Pinpoint the cell where the given text exists, returning its [X, Y] midpoint coordinate. 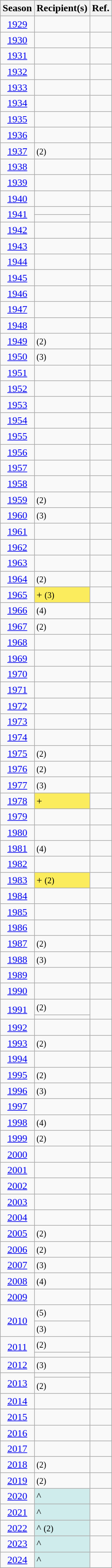
1930 [17, 40]
1992 [17, 1027]
1934 [17, 103]
1969 [17, 658]
1938 [17, 167]
2003 [17, 1202]
1937 [17, 151]
+ [62, 801]
1941 [17, 214]
1962 [17, 547]
2023 [17, 1544]
1931 [17, 56]
Ref. [100, 8]
2004 [17, 1218]
1975 [17, 753]
1951 [17, 373]
1942 [17, 230]
1959 [17, 500]
1933 [17, 87]
1940 [17, 199]
1967 [17, 626]
1994 [17, 1059]
1987 [17, 943]
1984 [17, 896]
1981 [17, 848]
1948 [17, 325]
2006 [17, 1249]
1972 [17, 706]
2016 [17, 1433]
1957 [17, 468]
2018 [17, 1465]
1989 [17, 975]
2013 [17, 1383]
1999 [17, 1138]
1976 [17, 769]
1979 [17, 817]
1968 [17, 642]
1960 [17, 516]
2017 [17, 1449]
1973 [17, 722]
2021 [17, 1512]
2011 [17, 1347]
1944 [17, 262]
2000 [17, 1154]
(5) [62, 1313]
1945 [17, 278]
2012 [17, 1365]
2010 [17, 1321]
1929 [17, 24]
1988 [17, 959]
+ (2) [62, 880]
2008 [17, 1281]
1963 [17, 563]
1961 [17, 531]
1983 [17, 880]
2002 [17, 1186]
Season [17, 8]
1998 [17, 1122]
1947 [17, 309]
1953 [17, 404]
1952 [17, 389]
2020 [17, 1496]
1991 [17, 1010]
2015 [17, 1417]
2022 [17, 1528]
1980 [17, 833]
1997 [17, 1107]
1990 [17, 991]
1943 [17, 246]
1955 [17, 436]
1950 [17, 357]
1956 [17, 452]
1954 [17, 420]
Recipient(s) [62, 8]
1935 [17, 119]
1932 [17, 72]
1996 [17, 1091]
1982 [17, 864]
1971 [17, 690]
1986 [17, 927]
2005 [17, 1234]
1970 [17, 674]
1939 [17, 182]
1977 [17, 785]
1964 [17, 579]
2007 [17, 1265]
1993 [17, 1043]
2014 [17, 1401]
1985 [17, 912]
1965 [17, 595]
1978 [17, 801]
1958 [17, 484]
1995 [17, 1075]
1966 [17, 611]
2024 [17, 1560]
1949 [17, 341]
1936 [17, 135]
+ (3) [62, 595]
2019 [17, 1481]
^ (2) [62, 1528]
1946 [17, 294]
2001 [17, 1170]
2009 [17, 1297]
1974 [17, 738]
